Capture the cell that displays the provided text and extract its (x, y) central coordinate. 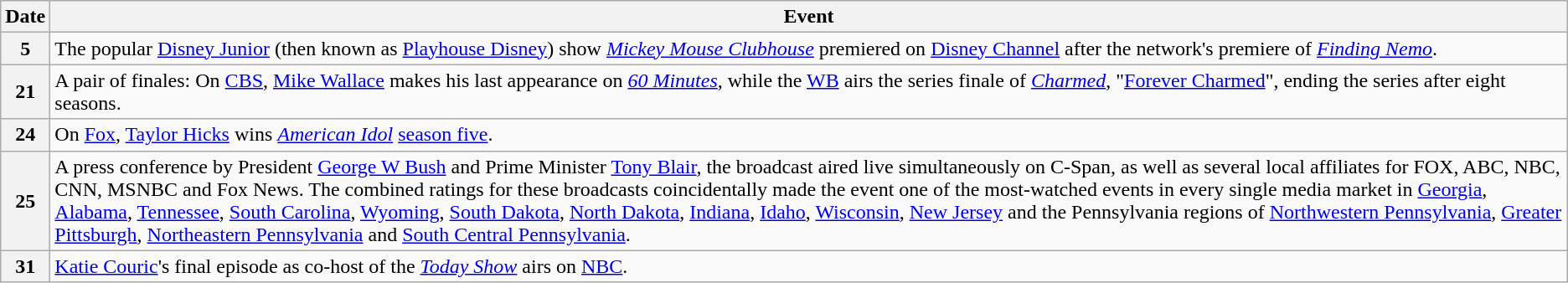
Date (25, 17)
Katie Couric's final episode as co-host of the Today Show airs on NBC. (809, 266)
21 (25, 92)
25 (25, 201)
On Fox, Taylor Hicks wins American Idol season five. (809, 135)
31 (25, 266)
24 (25, 135)
Event (809, 17)
5 (25, 49)
